Identify which cell holds the provided text, then report its [x, y] central coordinate. 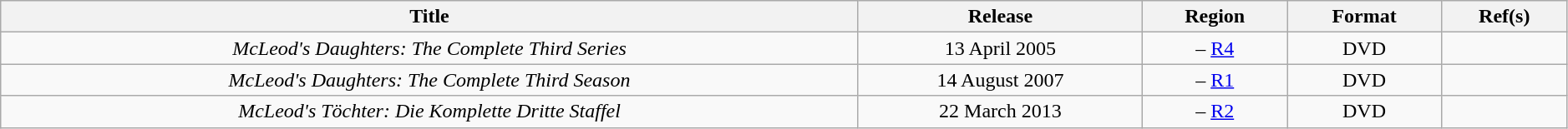
Format [1364, 17]
McLeod's Daughters: The Complete Third Season [429, 80]
Region [1215, 17]
14 August 2007 [1000, 80]
– R4 [1215, 48]
– R2 [1215, 112]
McLeod's Töchter: Die Komplette Dritte Staffel [429, 112]
McLeod's Daughters: The Complete Third Series [429, 48]
13 April 2005 [1000, 48]
Ref(s) [1504, 17]
22 March 2013 [1000, 112]
– R1 [1215, 80]
Release [1000, 17]
Title [429, 17]
